From the cell containing the given text, extract its center point as (X, Y) coordinate. 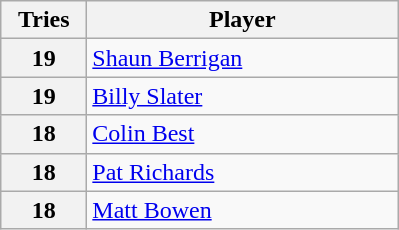
Tries (44, 20)
Shaun Berrigan (242, 58)
Colin Best (242, 134)
Billy Slater (242, 96)
Pat Richards (242, 172)
Matt Bowen (242, 210)
Player (242, 20)
